Find where the given text appears and provide that cell's center as [X, Y] coordinate. 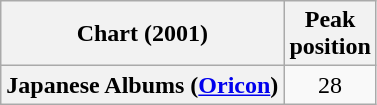
Peak position [330, 34]
Chart (2001) [142, 34]
28 [330, 85]
Japanese Albums (Oricon) [142, 85]
